Identify which cell holds the provided text, then report its (x, y) central coordinate. 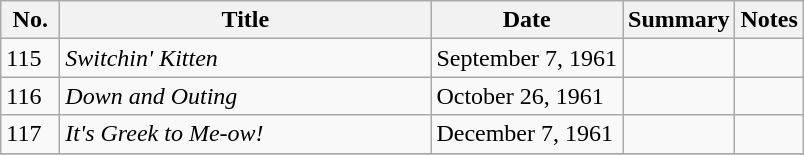
117 (30, 134)
December 7, 1961 (527, 134)
October 26, 1961 (527, 96)
Summary (679, 20)
Switchin' Kitten (246, 58)
September 7, 1961 (527, 58)
116 (30, 96)
No. (30, 20)
115 (30, 58)
It's Greek to Me-ow! (246, 134)
Title (246, 20)
Date (527, 20)
Notes (769, 20)
Down and Outing (246, 96)
